Scan for the cell matching the given text and deliver its (x, y) coordinate at center. 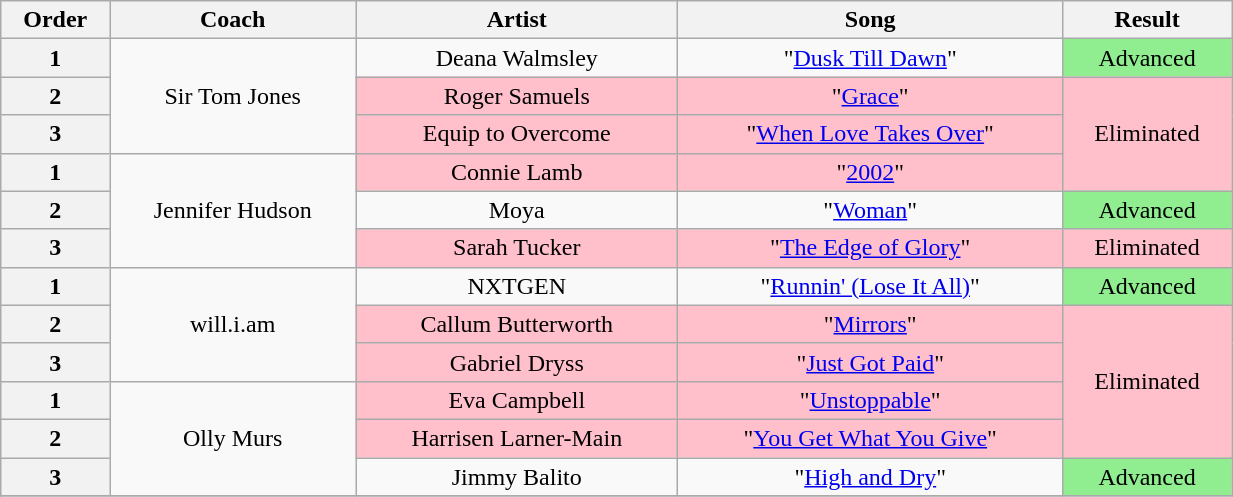
"Dusk Till Dawn" (870, 58)
Olly Murs (233, 438)
Coach (233, 20)
"When Love Takes Over" (870, 134)
Sir Tom Jones (233, 96)
"Just Got Paid" (870, 362)
Order (56, 20)
"The Edge of Glory" (870, 248)
"Grace" (870, 96)
Roger Samuels (517, 96)
Sarah Tucker (517, 248)
Connie Lamb (517, 172)
Result (1146, 20)
Artist (517, 20)
Song (870, 20)
Harrisen Larner-Main (517, 438)
Moya (517, 210)
"2002" (870, 172)
Equip to Overcome (517, 134)
Gabriel Dryss (517, 362)
will.i.am (233, 324)
Deana Walmsley (517, 58)
"Unstoppable" (870, 400)
NXTGEN (517, 286)
Jimmy Balito (517, 477)
Jennifer Hudson (233, 210)
Eva Campbell (517, 400)
Callum Butterworth (517, 324)
"You Get What You Give" (870, 438)
"High and Dry" (870, 477)
"Mirrors" (870, 324)
"Woman" (870, 210)
"Runnin' (Lose It All)" (870, 286)
